Capture the cell that displays the provided text and extract its [X, Y] central coordinate. 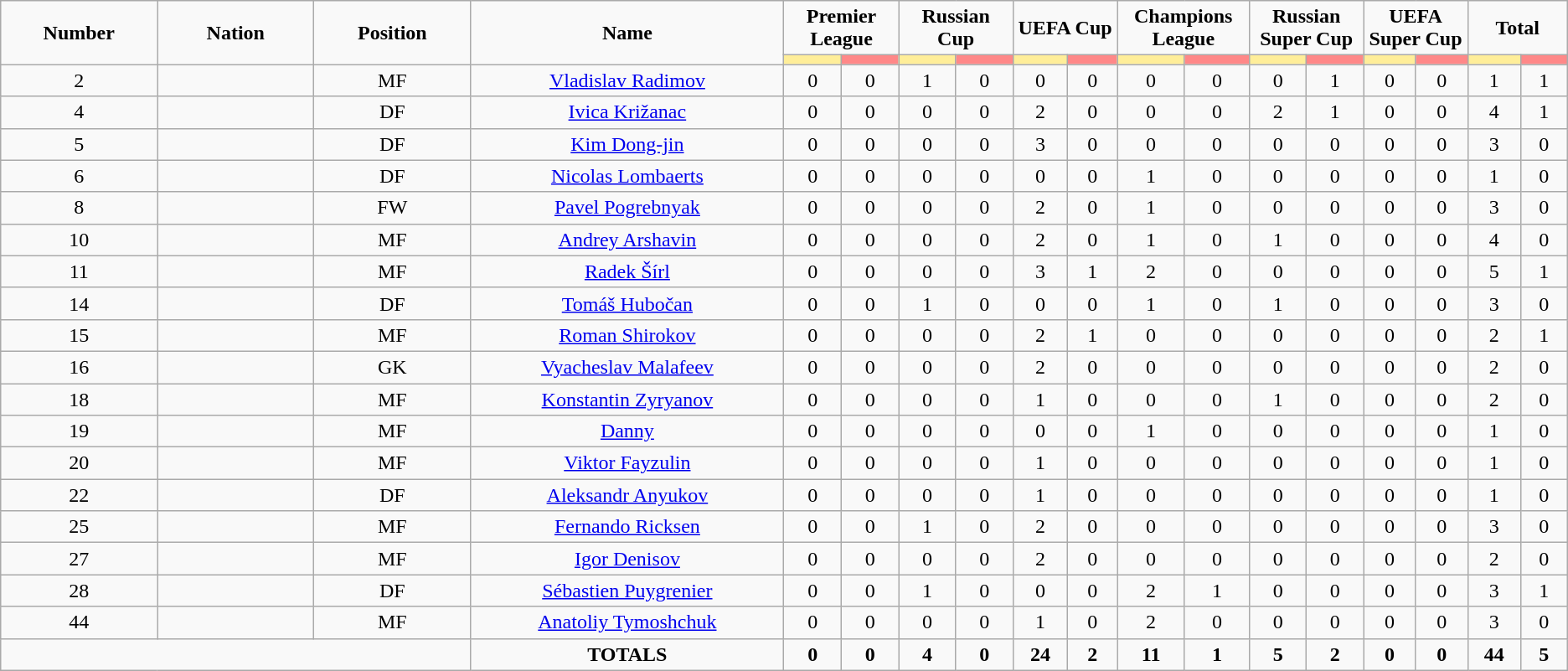
Total [1518, 28]
FW [392, 208]
Radek Šírl [627, 271]
Vladislav Radimov [627, 80]
Sébastien Puygrenier [627, 591]
Premier League [841, 28]
28 [79, 591]
Russian Super Cup [1307, 28]
18 [79, 400]
Name [627, 33]
Vyacheslav Malafeev [627, 367]
14 [79, 303]
Position [392, 33]
27 [79, 559]
UEFA Super Cup [1416, 28]
UEFA Cup [1065, 28]
TOTALS [627, 654]
15 [79, 335]
Viktor Fayzulin [627, 463]
Andrey Arshavin [627, 240]
Kim Dong-jin [627, 144]
16 [79, 367]
Ivica Križanac [627, 112]
Danny [627, 431]
19 [79, 431]
Russian Cup [956, 28]
Champions League [1184, 28]
20 [79, 463]
Fernando Ricksen [627, 527]
Roman Shirokov [627, 335]
GK [392, 367]
10 [79, 240]
22 [79, 495]
Pavel Pogrebnyak [627, 208]
Number [79, 33]
Igor Denisov [627, 559]
Tomáš Hubočan [627, 303]
Nation [236, 33]
6 [79, 176]
Nicolas Lombaerts [627, 176]
25 [79, 527]
8 [79, 208]
Konstantin Zyryanov [627, 400]
Anatoliy Tymoshchuk [627, 622]
24 [1040, 654]
Aleksandr Anyukov [627, 495]
